Determine the (x, y) coordinate at the center of the cell enclosing the given text.  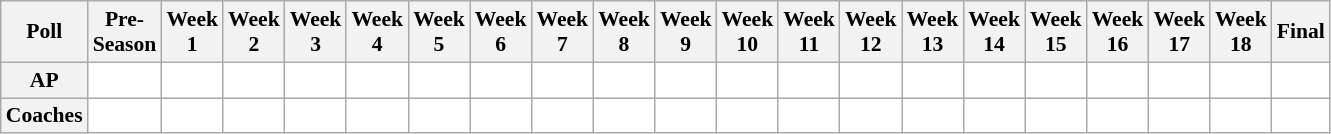
Week6 (501, 32)
Final (1301, 32)
Poll (44, 32)
Week14 (994, 32)
Week1 (192, 32)
Week8 (624, 32)
Week5 (439, 32)
Week4 (377, 32)
Week18 (1241, 32)
Week12 (871, 32)
AP (44, 80)
Pre-Season (125, 32)
Week13 (933, 32)
Week15 (1056, 32)
Week9 (686, 32)
Week3 (316, 32)
Week16 (1118, 32)
Week11 (809, 32)
Week17 (1179, 32)
Week7 (562, 32)
Week10 (748, 32)
Week2 (254, 32)
Coaches (44, 116)
